From the cell containing the given text, extract its center point as (x, y) coordinate. 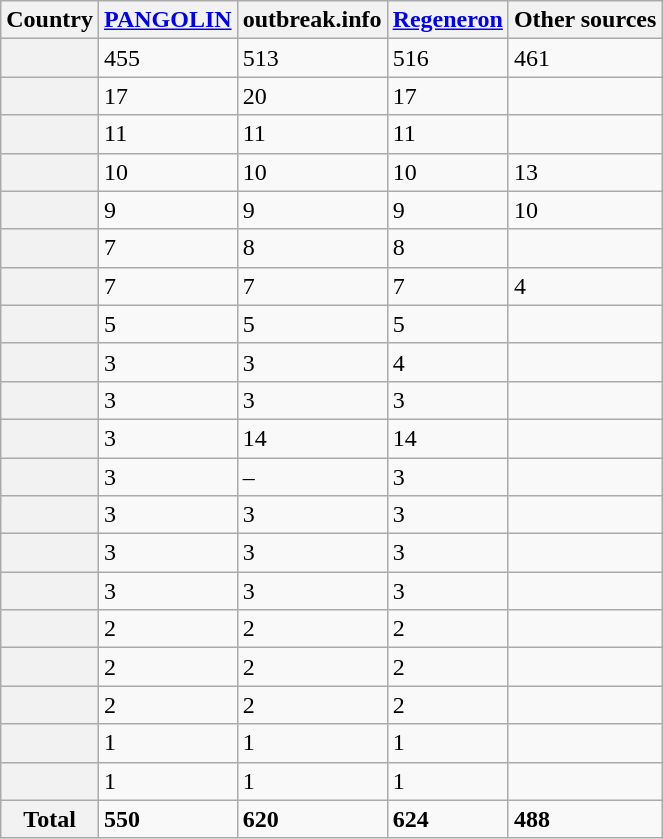
550 (168, 819)
455 (168, 58)
20 (312, 96)
488 (584, 819)
461 (584, 58)
624 (448, 819)
Country (50, 20)
Total (50, 819)
516 (448, 58)
13 (584, 172)
Other sources (584, 20)
513 (312, 58)
620 (312, 819)
Regeneron (448, 20)
PANGOLIN (168, 20)
outbreak.info (312, 20)
– (312, 477)
